Pinpoint the cell where the given text exists, returning its [X, Y] midpoint coordinate. 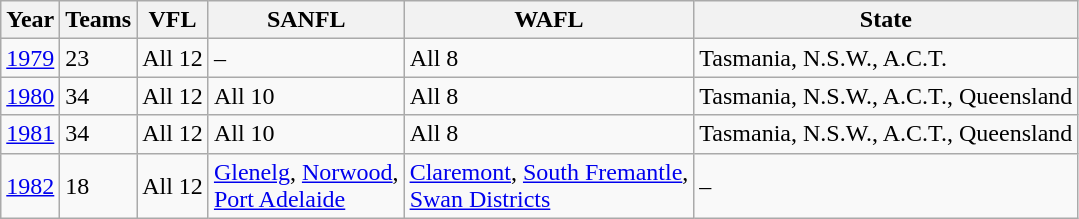
Tasmania, N.S.W., A.C.T. [886, 58]
Claremont, South Fremantle,Swan Districts [549, 186]
SANFL [306, 20]
Teams [98, 20]
State [886, 20]
VFL [173, 20]
1979 [30, 58]
1982 [30, 186]
Year [30, 20]
18 [98, 186]
1981 [30, 134]
WAFL [549, 20]
1980 [30, 96]
Glenelg, Norwood,Port Adelaide [306, 186]
23 [98, 58]
